Output the [x, y] coordinate of the center of the cell containing the given text.  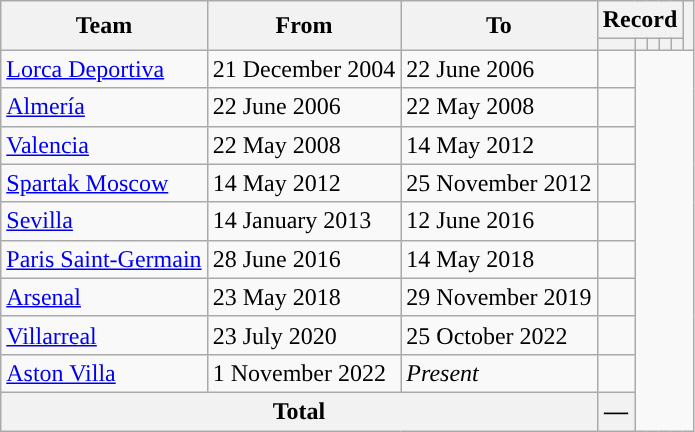
To [499, 26]
Aston Villa [104, 373]
25 November 2012 [499, 183]
25 October 2022 [499, 335]
23 July 2020 [304, 335]
23 May 2018 [304, 297]
Sevilla [104, 221]
Spartak Moscow [104, 183]
Villarreal [104, 335]
14 May 2018 [499, 259]
1 November 2022 [304, 373]
Arsenal [104, 297]
Paris Saint-Germain [104, 259]
— [616, 411]
Total [299, 411]
29 November 2019 [499, 297]
Record [640, 20]
28 June 2016 [304, 259]
Almería [104, 107]
Team [104, 26]
Present [499, 373]
Valencia [104, 145]
14 January 2013 [304, 221]
21 December 2004 [304, 69]
From [304, 26]
Lorca Deportiva [104, 69]
12 June 2016 [499, 221]
